Detect which cell encompasses the target text, then output its [x, y] center coordinate. 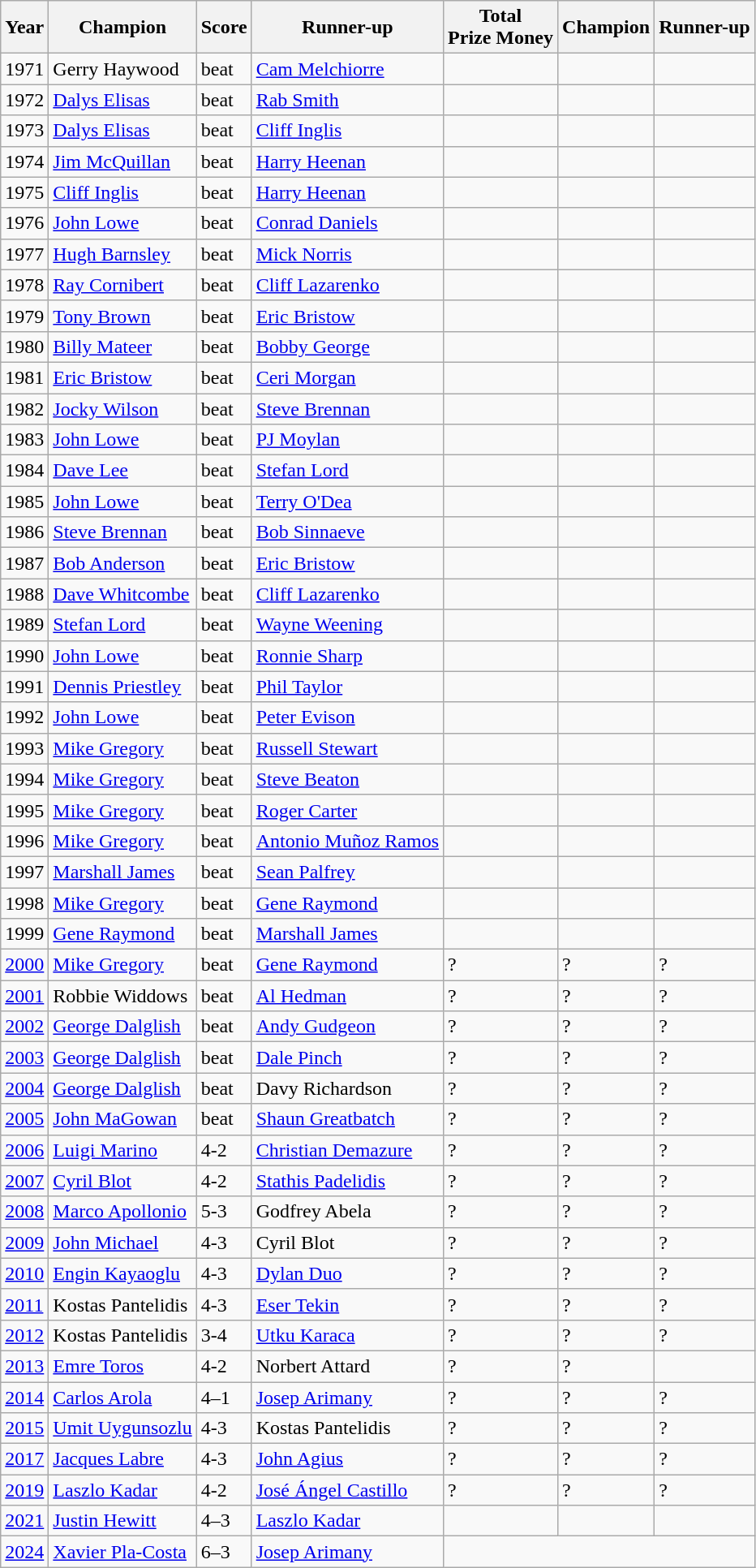
1971 [24, 69]
1980 [24, 347]
1997 [24, 872]
1998 [24, 903]
Roger Carter [347, 810]
1977 [24, 254]
6–3 [224, 1552]
3-4 [224, 1335]
2017 [24, 1459]
2009 [24, 1243]
Emre Toros [122, 1366]
Dennis Priestley [122, 687]
1985 [24, 502]
Billy Mateer [122, 347]
1974 [24, 162]
Jocky Wilson [122, 408]
Andy Gudgeon [347, 1027]
Godfrey Abela [347, 1212]
1975 [24, 192]
Hugh Barnsley [122, 254]
Al Hedman [347, 996]
1990 [24, 656]
Xavier Pla-Costa [122, 1552]
1994 [24, 779]
2002 [24, 1027]
Stathis Padelidis [347, 1181]
Marco Apollonio [122, 1212]
Bob Sinnaeve [347, 532]
Christian Demazure [347, 1150]
1976 [24, 223]
Rab Smith [347, 100]
Mick Norris [347, 254]
TotalPrize Money [501, 28]
1984 [24, 471]
2012 [24, 1335]
Eser Tekin [347, 1304]
Dave Whitcombe [122, 594]
2021 [24, 1521]
1992 [24, 717]
Russell Stewart [347, 748]
Robbie Widdows [122, 996]
Justin Hewitt [122, 1521]
2007 [24, 1181]
5-3 [224, 1212]
2008 [24, 1212]
John Agius [347, 1459]
1991 [24, 687]
2010 [24, 1273]
José Ángel Castillo [347, 1490]
1979 [24, 316]
1978 [24, 285]
Bobby George [347, 347]
Tony Brown [122, 316]
Terry O'Dea [347, 502]
1988 [24, 594]
2001 [24, 996]
4–1 [224, 1397]
Conrad Daniels [347, 223]
Utku Karaca [347, 1335]
Ceri Morgan [347, 377]
1982 [24, 408]
Jacques Labre [122, 1459]
1986 [24, 532]
Davy Richardson [347, 1088]
2003 [24, 1058]
1999 [24, 934]
2005 [24, 1119]
Year [24, 28]
John MaGowan [122, 1119]
Umit Uygunsozlu [122, 1428]
John Michael [122, 1243]
2014 [24, 1397]
2024 [24, 1552]
Dale Pinch [347, 1058]
Jim McQuillan [122, 162]
Bob Anderson [122, 563]
Sean Palfrey [347, 872]
1981 [24, 377]
2000 [24, 965]
Ray Cornibert [122, 285]
Peter Evison [347, 717]
1983 [24, 440]
1995 [24, 810]
Steve Beaton [347, 779]
2004 [24, 1088]
Antonio Muñoz Ramos [347, 841]
2006 [24, 1150]
1972 [24, 100]
2013 [24, 1366]
2015 [24, 1428]
Dylan Duo [347, 1273]
Cam Melchiorre [347, 69]
PJ Moylan [347, 440]
Engin Kayaoglu [122, 1273]
Score [224, 28]
Dave Lee [122, 471]
1993 [24, 748]
Shaun Greatbatch [347, 1119]
Norbert Attard [347, 1366]
1989 [24, 625]
2011 [24, 1304]
Carlos Arola [122, 1397]
Luigi Marino [122, 1150]
Wayne Weening [347, 625]
2019 [24, 1490]
Phil Taylor [347, 687]
1996 [24, 841]
4–3 [224, 1521]
Gerry Haywood [122, 69]
1987 [24, 563]
1973 [24, 131]
Ronnie Sharp [347, 656]
